Scan for the cell matching the given text and deliver its [x, y] coordinate at center. 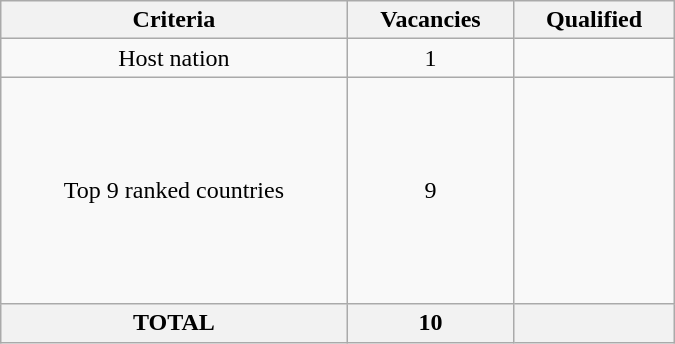
10 [430, 323]
1 [430, 58]
Top 9 ranked countries [174, 190]
Criteria [174, 20]
TOTAL [174, 323]
Qualified [594, 20]
Vacancies [430, 20]
9 [430, 190]
Host nation [174, 58]
